Output the [X, Y] coordinate of the center of the cell containing the given text.  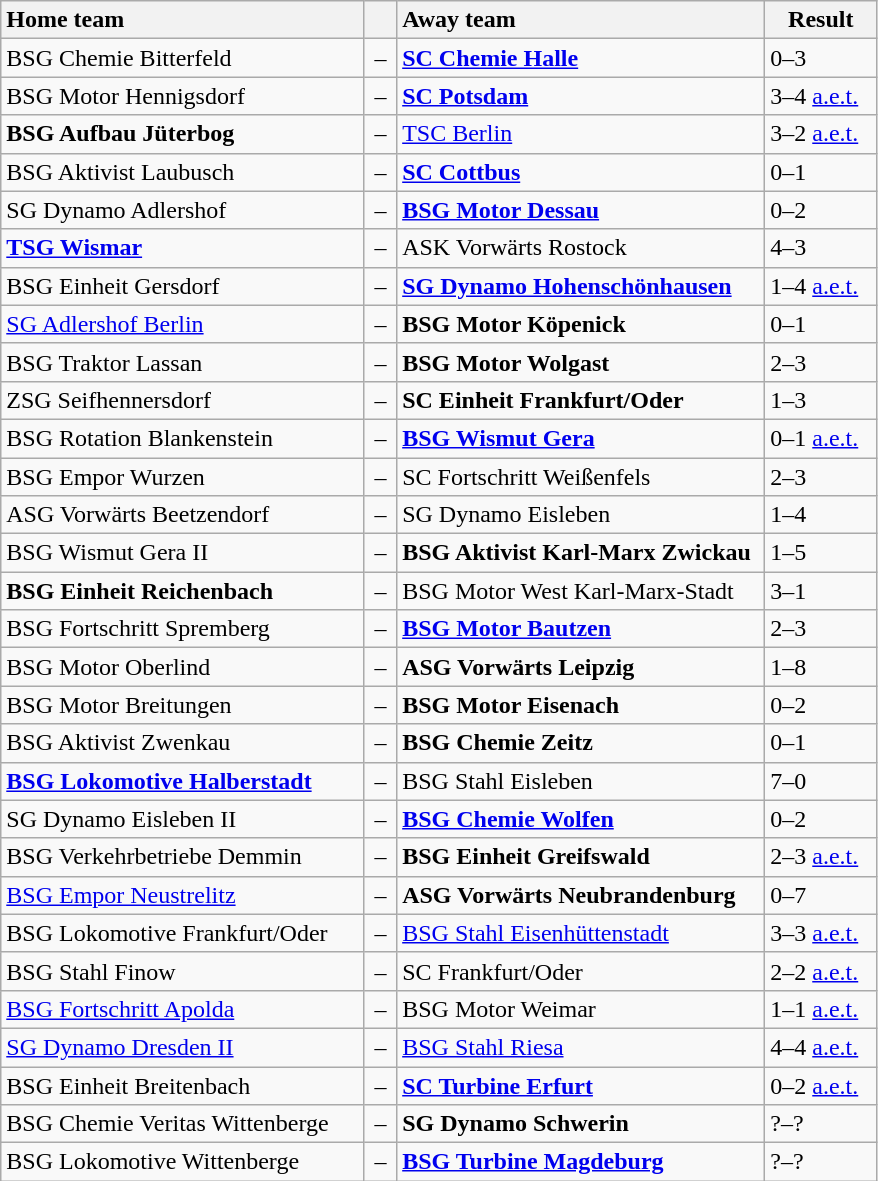
BSG Stahl Finow [182, 971]
BSG Wismut Gera [581, 438]
SC Fortschritt Weißenfels [581, 477]
BSG Chemie Bitterfeld [182, 58]
4–4 a.e.t. [821, 1047]
Home team [182, 20]
BSG Einheit Reichenbach [182, 591]
SC Einheit Frankfurt/Oder [581, 400]
BSG Stahl Eisleben [581, 781]
BSG Motor Oberlind [182, 667]
1–8 [821, 667]
BSG Lokomotive Wittenberge [182, 1162]
1–4 a.e.t. [821, 286]
TSG Wismar [182, 248]
BSG Einheit Breitenbach [182, 1085]
1–5 [821, 553]
BSG Lokomotive Halberstadt [182, 781]
BSG Einheit Greifswald [581, 857]
3–2 a.e.t. [821, 134]
TSC Berlin [581, 134]
BSG Aktivist Zwenkau [182, 743]
BSG Lokomotive Frankfurt/Oder [182, 933]
BSG Chemie Wolfen [581, 819]
Away team [581, 20]
1–1 a.e.t. [821, 1009]
SC Potsdam [581, 96]
BSG Traktor Lassan [182, 362]
SC Cottbus [581, 172]
3–3 a.e.t. [821, 933]
ASK Vorwärts Rostock [581, 248]
BSG Verkehrbetriebe Demmin [182, 857]
BSG Fortschritt Spremberg [182, 629]
BSG Aktivist Karl-Marx Zwickau [581, 553]
BSG Motor Dessau [581, 210]
BSG Turbine Magdeburg [581, 1162]
BSG Rotation Blankenstein [182, 438]
4–3 [821, 248]
0–2 a.e.t. [821, 1085]
BSG Chemie Veritas Wittenberge [182, 1124]
0–7 [821, 895]
SG Dynamo Schwerin [581, 1124]
0–3 [821, 58]
1–3 [821, 400]
BSG Motor Köpenick [581, 324]
BSG Empor Wurzen [182, 477]
ASG Vorwärts Neubrandenburg [581, 895]
Result [821, 20]
SG Dynamo Eisleben II [182, 819]
BSG Chemie Zeitz [581, 743]
SC Chemie Halle [581, 58]
SG Adlershof Berlin [182, 324]
SG Dynamo Hohenschönhausen [581, 286]
ASG Vorwärts Beetzendorf [182, 515]
BSG Motor Wolgast [581, 362]
BSG Fortschritt Apolda [182, 1009]
SC Turbine Erfurt [581, 1085]
SG Dynamo Eisleben [581, 515]
BSG Motor Hennigsdorf [182, 96]
BSG Motor West Karl-Marx-Stadt [581, 591]
1–4 [821, 515]
BSG Wismut Gera II [182, 553]
BSG Motor Bautzen [581, 629]
BSG Stahl Eisenhüttenstadt [581, 933]
ASG Vorwärts Leipzig [581, 667]
BSG Motor Weimar [581, 1009]
3–1 [821, 591]
BSG Stahl Riesa [581, 1047]
2–3 a.e.t. [821, 857]
BSG Aktivist Laubusch [182, 172]
SG Dynamo Adlershof [182, 210]
7–0 [821, 781]
0–1 a.e.t. [821, 438]
BSG Motor Eisenach [581, 705]
3–4 a.e.t. [821, 96]
BSG Motor Breitungen [182, 705]
SG Dynamo Dresden II [182, 1047]
2–2 a.e.t. [821, 971]
SC Frankfurt/Oder [581, 971]
BSG Aufbau Jüterbog [182, 134]
BSG Einheit Gersdorf [182, 286]
BSG Empor Neustrelitz [182, 895]
ZSG Seifhennersdorf [182, 400]
